Return the (x, y) coordinate for the center point of the cell that contains the specified text.  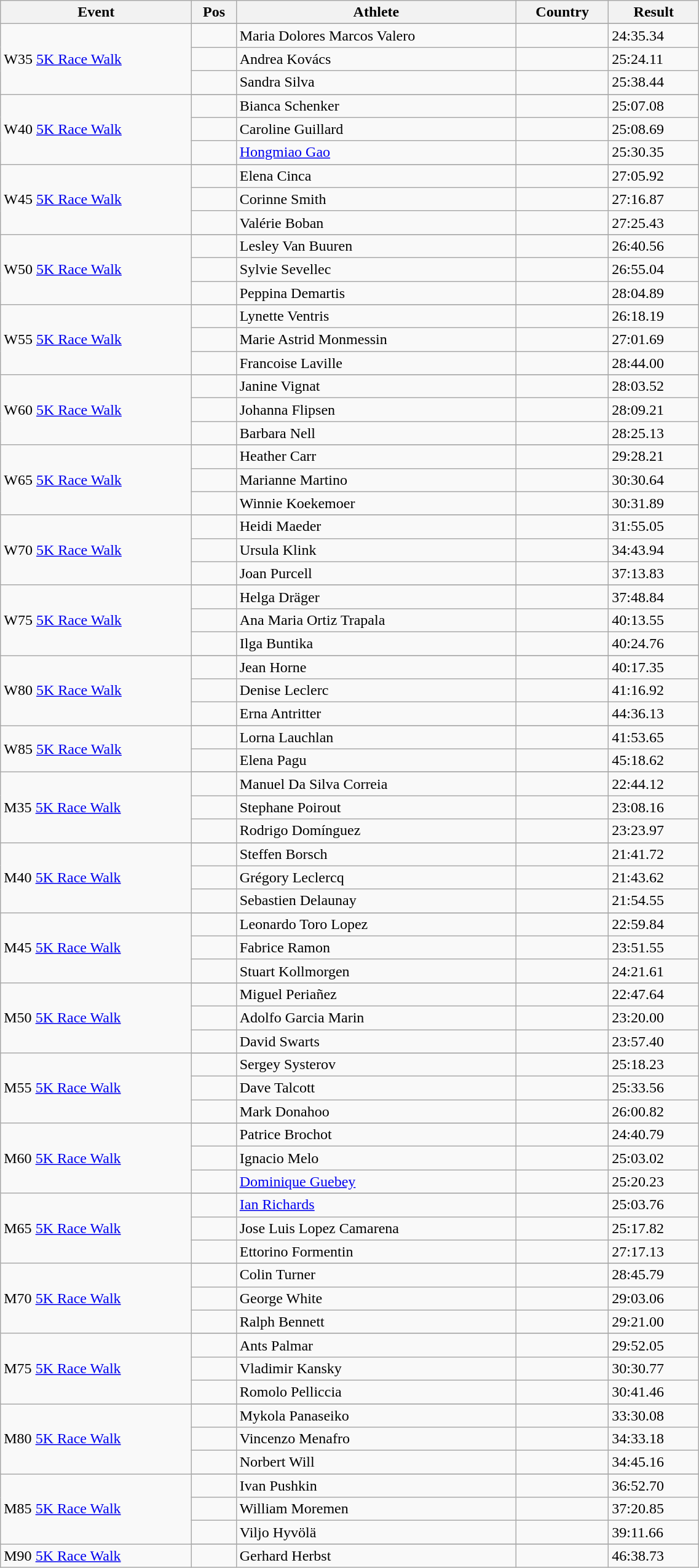
Miguel Periañez (376, 994)
Steffen Borsch (376, 854)
21:54.55 (654, 901)
44:36.13 (654, 714)
Mark Donahoo (376, 1111)
Athlete (376, 12)
27:01.69 (654, 340)
M75 5K Race Walk (96, 1368)
Caroline Guillard (376, 129)
Sebastien Delaunay (376, 901)
Ignacio Melo (376, 1158)
Norbert Will (376, 1462)
Bianca Schenker (376, 106)
Romolo Pelliccia (376, 1392)
Ilga Buntika (376, 643)
Elena Cinca (376, 176)
Janine Vignat (376, 386)
27:05.92 (654, 176)
26:55.04 (654, 269)
28:04.89 (654, 293)
Ettorino Formentin (376, 1252)
Sergey Systerov (376, 1065)
26:00.82 (654, 1111)
27:25.43 (654, 222)
36:52.70 (654, 1486)
Lesley Van Buuren (376, 246)
Stephane Poirout (376, 807)
Heidi Maeder (376, 527)
Marianne Martino (376, 480)
Ana Maria Ortiz Trapala (376, 620)
26:18.19 (654, 316)
Denise Leclerc (376, 691)
25:18.23 (654, 1065)
25:33.56 (654, 1088)
Ivan Pushkin (376, 1486)
25:03.02 (654, 1158)
25:20.23 (654, 1182)
Ursula Klink (376, 550)
M85 5K Race Walk (96, 1509)
George White (376, 1298)
Rodrigo Domínguez (376, 831)
22:47.64 (654, 994)
25:24.11 (654, 59)
34:33.18 (654, 1439)
Erna Antritter (376, 714)
Adolfo Garcia Marin (376, 1017)
Ralph Bennett (376, 1322)
30:30.77 (654, 1368)
Result (654, 12)
21:43.62 (654, 877)
W35 5K Race Walk (96, 59)
Leonardo Toro Lopez (376, 924)
23:08.16 (654, 807)
Vincenzo Menafro (376, 1439)
25:17.82 (654, 1228)
M70 5K Race Walk (96, 1298)
29:52.05 (654, 1345)
W85 5K Race Walk (96, 749)
30:31.89 (654, 503)
M50 5K Race Walk (96, 1017)
Jean Horne (376, 667)
M80 5K Race Walk (96, 1438)
Ian Richards (376, 1205)
28:45.79 (654, 1275)
41:16.92 (654, 691)
Joan Purcell (376, 573)
Corinne Smith (376, 199)
Country (563, 12)
Manuel Da Silva Correia (376, 784)
34:43.94 (654, 550)
W80 5K Race Walk (96, 690)
Elena Pagu (376, 761)
39:11.66 (654, 1532)
Grégory Leclercq (376, 877)
Dave Talcott (376, 1088)
W55 5K Race Walk (96, 340)
Patrice Brochot (376, 1135)
Helga Dräger (376, 597)
Jose Luis Lopez Camarena (376, 1228)
45:18.62 (654, 761)
M60 5K Race Walk (96, 1158)
25:03.76 (654, 1205)
27:17.13 (654, 1252)
Gerhard Herbst (376, 1556)
Ants Palmar (376, 1345)
25:30.35 (654, 152)
Marie Astrid Monmessin (376, 340)
M55 5K Race Walk (96, 1088)
33:30.08 (654, 1415)
Johanna Flipsen (376, 410)
M65 5K Race Walk (96, 1228)
Valérie Boban (376, 222)
Colin Turner (376, 1275)
37:48.84 (654, 597)
M40 5K Race Walk (96, 877)
29:21.00 (654, 1322)
24:40.79 (654, 1135)
Lorna Lauchlan (376, 737)
28:09.21 (654, 410)
40:17.35 (654, 667)
27:16.87 (654, 199)
40:24.76 (654, 643)
37:20.85 (654, 1509)
Sylvie Sevellec (376, 269)
41:53.65 (654, 737)
28:25.13 (654, 433)
W70 5K Race Walk (96, 550)
23:51.55 (654, 947)
22:59.84 (654, 924)
Fabrice Ramon (376, 947)
28:03.52 (654, 386)
W65 5K Race Walk (96, 480)
23:23.97 (654, 831)
W40 5K Race Walk (96, 129)
26:40.56 (654, 246)
24:35.34 (654, 36)
37:13.83 (654, 573)
28:44.00 (654, 363)
22:44.12 (654, 784)
M45 5K Race Walk (96, 947)
William Moremen (376, 1509)
Andrea Kovács (376, 59)
W50 5K Race Walk (96, 269)
Maria Dolores Marcos Valero (376, 36)
Mykola Panaseiko (376, 1415)
25:38.44 (654, 82)
Lynette Ventris (376, 316)
24:21.61 (654, 971)
Heather Carr (376, 457)
29:28.21 (654, 457)
25:07.08 (654, 106)
46:38.73 (654, 1556)
30:30.64 (654, 480)
21:41.72 (654, 854)
23:20.00 (654, 1017)
M35 5K Race Walk (96, 807)
Winnie Koekemoer (376, 503)
Dominique Guebey (376, 1182)
David Swarts (376, 1041)
23:57.40 (654, 1041)
Stuart Kollmorgen (376, 971)
Sandra Silva (376, 82)
25:08.69 (654, 129)
Peppina Demartis (376, 293)
Vladimir Kansky (376, 1368)
W75 5K Race Walk (96, 620)
29:03.06 (654, 1298)
30:41.46 (654, 1392)
W60 5K Race Walk (96, 410)
Francoise Laville (376, 363)
31:55.05 (654, 527)
Hongmiao Gao (376, 152)
34:45.16 (654, 1462)
M90 5K Race Walk (96, 1556)
Pos (214, 12)
W45 5K Race Walk (96, 199)
Barbara Nell (376, 433)
Event (96, 12)
40:13.55 (654, 620)
Viljo Hyvölä (376, 1532)
